Scan for the cell matching the given text and deliver its (X, Y) coordinate at center. 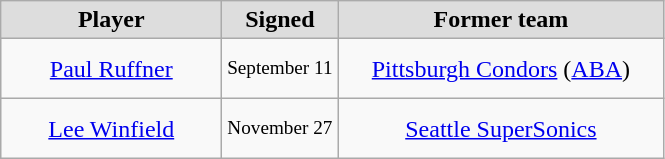
Signed (280, 20)
Pittsburgh Condors (ABA) (501, 69)
September 11 (280, 69)
Former team (501, 20)
Player (112, 20)
November 27 (280, 129)
Lee Winfield (112, 129)
Seattle SuperSonics (501, 129)
Paul Ruffner (112, 69)
